Identify which cell holds the provided text, then report its (X, Y) central coordinate. 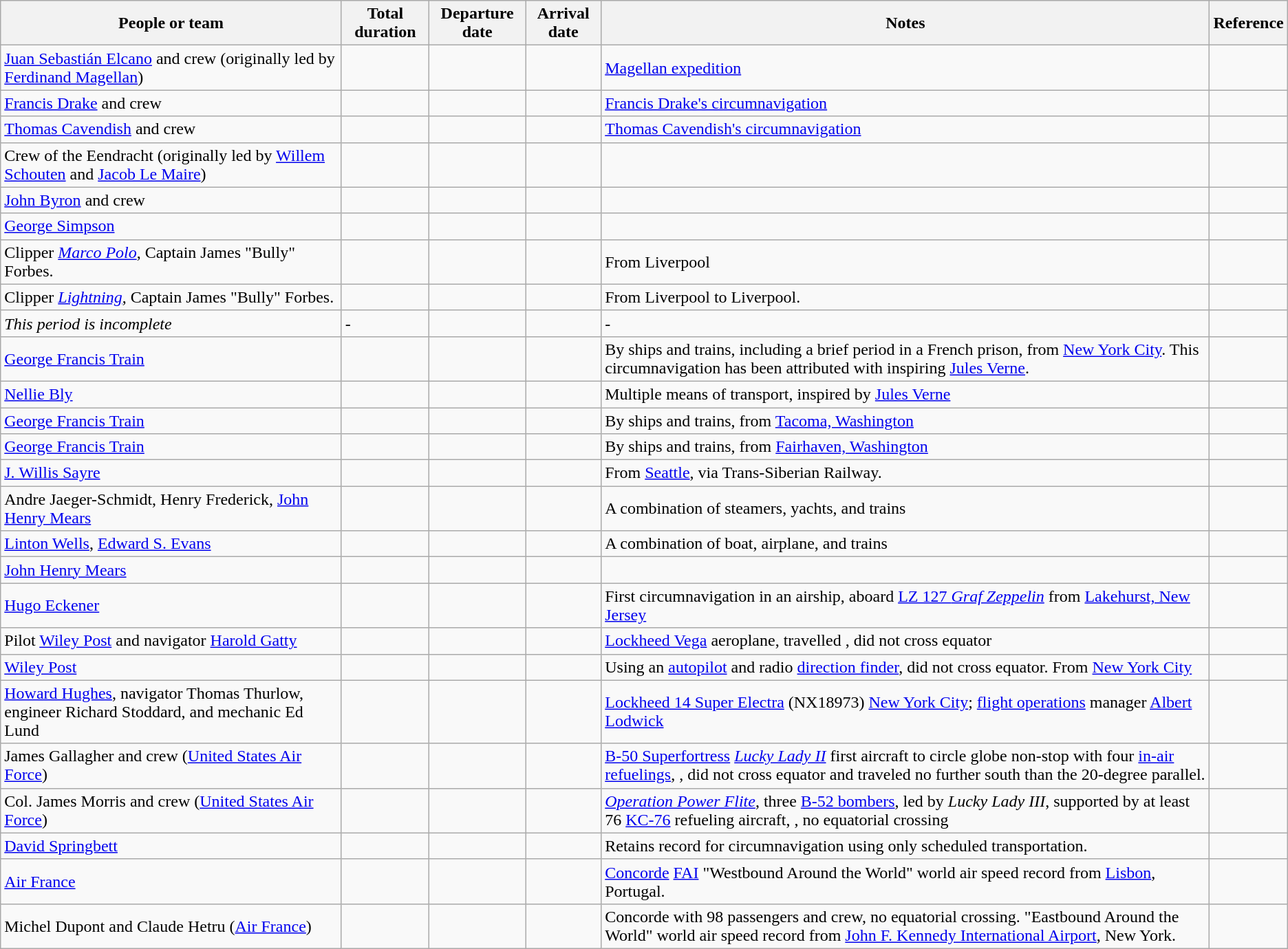
Total duration (385, 23)
By ships and trains, from Fairhaven, Washington (905, 447)
First circumnavigation in an airship, aboard LZ 127 Graf Zeppelin from Lakehurst, New Jersey (905, 605)
Linton Wells, Edward S. Evans (171, 544)
George Simpson (171, 226)
Michel Dupont and Claude Hetru (Air France) (171, 926)
Using an autopilot and radio direction finder, did not cross equator. From New York City (905, 667)
Howard Hughes, navigator Thomas Thurlow, engineer Richard Stoddard, and mechanic Ed Lund (171, 712)
Crew of the Eendracht (originally led by Willem Schouten and Jacob Le Maire) (171, 165)
Concorde FAI "Westbound Around the World" world air speed record from Lisbon, Portugal. (905, 882)
Notes (905, 23)
John Byron and crew (171, 200)
Retains record for circumnavigation using only scheduled transportation. (905, 846)
Francis Drake's circumnavigation (905, 103)
A combination of steamers, yachts, and trains (905, 509)
John Henry Mears (171, 570)
Thomas Cavendish and crew (171, 129)
A combination of boat, airplane, and trains (905, 544)
From Seattle, via Trans-Siberian Railway. (905, 473)
People or team (171, 23)
Pilot Wiley Post and navigator Harold Gatty (171, 641)
Francis Drake and crew (171, 103)
Nellie Bly (171, 394)
Reference (1248, 23)
Clipper Lightning, Captain James "Bully" Forbes. (171, 297)
James Gallagher and crew (United States Air Force) (171, 766)
By ships and trains, from Tacoma, Washington (905, 420)
Clipper Marco Polo, Captain James "Bully" Forbes. (171, 261)
Magellan expedition (905, 67)
Lockheed 14 Super Electra (NX18973) New York City; flight operations manager Albert Lodwick (905, 712)
Thomas Cavendish's circumnavigation (905, 129)
Andre Jaeger-Schmidt, Henry Frederick, John Henry Mears (171, 509)
Lockheed Vega aeroplane, travelled , did not cross equator (905, 641)
Operation Power Flite, three B-52 bombers, led by Lucky Lady III, supported by at least 76 KC-76 refueling aircraft, , no equatorial crossing (905, 810)
From Liverpool to Liverpool. (905, 297)
Air France (171, 882)
Hugo Eckener (171, 605)
J. Willis Sayre (171, 473)
From Liverpool (905, 261)
Arrival date (563, 23)
Col. James Morris and crew (United States Air Force) (171, 810)
David Springbett (171, 846)
Departure date (477, 23)
Multiple means of transport, inspired by Jules Verne (905, 394)
Wiley Post (171, 667)
Juan Sebastián Elcano and crew (originally led by Ferdinand Magellan) (171, 67)
This period is incomplete (171, 323)
